Determine the [X, Y] coordinate at the center of the cell enclosing the given text.  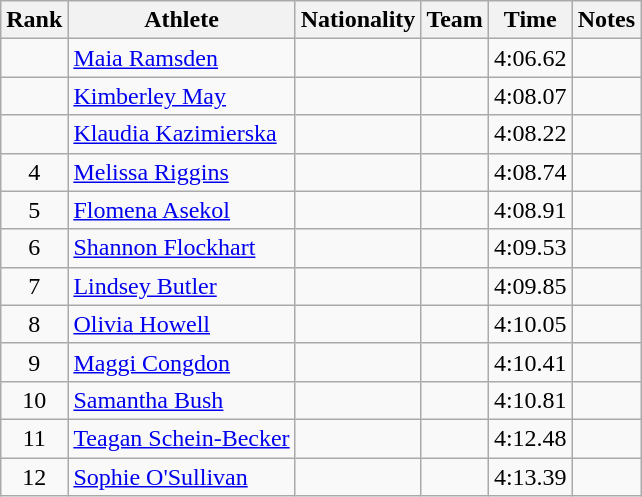
4:09.53 [530, 248]
Olivia Howell [182, 324]
5 [34, 210]
Nationality [358, 20]
Time [530, 20]
4:10.41 [530, 362]
4:12.48 [530, 438]
4:10.81 [530, 400]
Kimberley May [182, 96]
12 [34, 477]
11 [34, 438]
4:13.39 [530, 477]
4:08.74 [530, 172]
Maia Ramsden [182, 58]
Samantha Bush [182, 400]
4 [34, 172]
8 [34, 324]
Flomena Asekol [182, 210]
Rank [34, 20]
4:06.62 [530, 58]
Lindsey Butler [182, 286]
Maggi Congdon [182, 362]
Shannon Flockhart [182, 248]
4:09.85 [530, 286]
7 [34, 286]
9 [34, 362]
Teagan Schein-Becker [182, 438]
4:10.05 [530, 324]
4:08.07 [530, 96]
6 [34, 248]
Athlete [182, 20]
4:08.22 [530, 134]
Team [455, 20]
Klaudia Kazimierska [182, 134]
Sophie O'Sullivan [182, 477]
10 [34, 400]
Melissa Riggins [182, 172]
4:08.91 [530, 210]
Notes [606, 20]
